Locate the cell with the specified text and output its [X, Y] center coordinate. 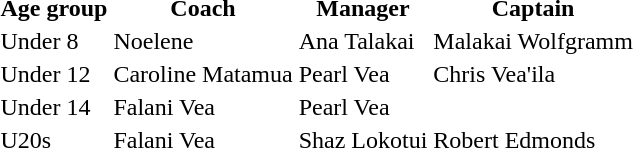
Falani Vea [203, 107]
Noelene [203, 41]
Caroline Matamua [203, 74]
Ana Talakai [363, 41]
